Output the (x, y) coordinate of the center of the cell containing the given text.  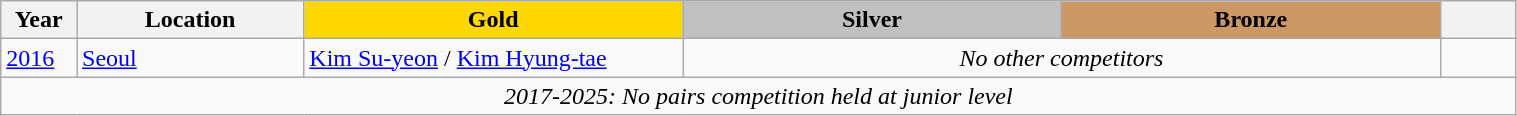
2017-2025: No pairs competition held at junior level (758, 96)
Year (39, 20)
Seoul (190, 58)
Location (190, 20)
Bronze (1250, 20)
Kim Su-yeon / Kim Hyung-tae (494, 58)
Silver (872, 20)
Gold (494, 20)
2016 (39, 58)
No other competitors (1062, 58)
